Scan for the cell matching the given text and deliver its (x, y) coordinate at center. 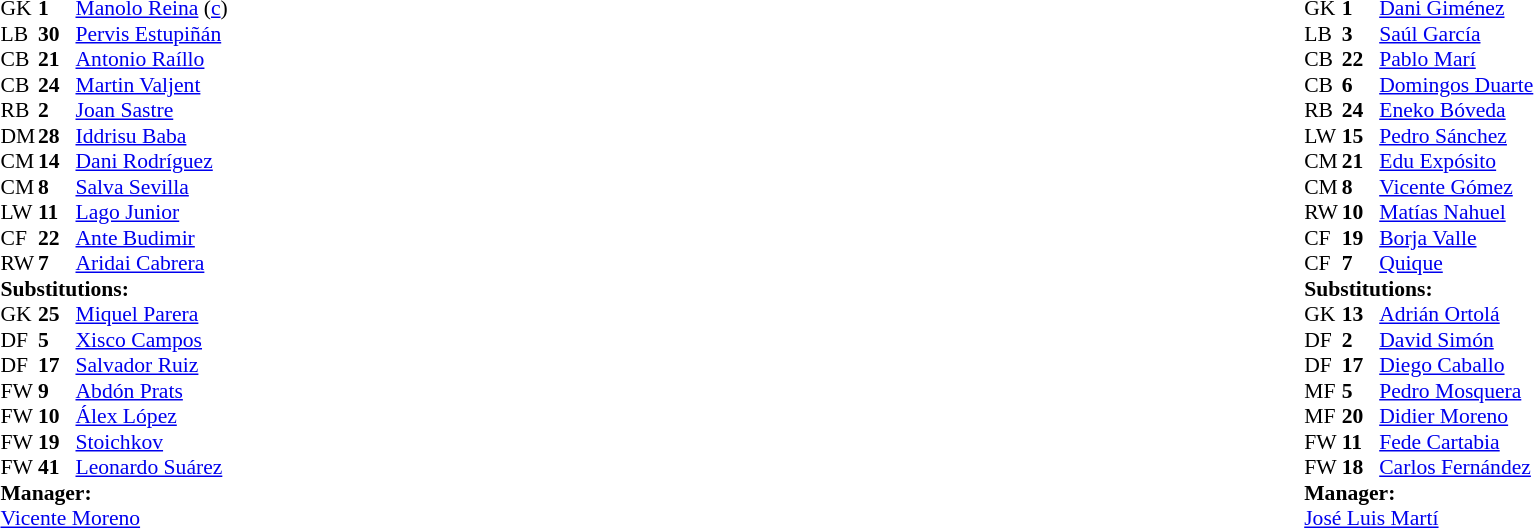
Stoichkov (152, 442)
Miquel Parera (152, 315)
Pervis Estupiñán (152, 34)
Martin Valjent (152, 85)
Eneko Bóveda (1456, 111)
Saúl García (1456, 34)
14 (57, 161)
Quique (1456, 263)
Salva Sevilla (152, 187)
30 (57, 34)
Ante Budimir (152, 238)
Lago Junior (152, 213)
Matías Nahuel (1456, 213)
Carlos Fernández (1456, 467)
Álex López (152, 417)
Dani Rodríguez (152, 161)
Aridai Cabrera (152, 263)
Antonio Raíllo (152, 59)
Pedro Sánchez (1456, 136)
3 (1361, 34)
13 (1361, 315)
Xisco Campos (152, 340)
18 (1361, 467)
Leonardo Suárez (152, 467)
Pedro Mosquera (1456, 391)
9 (57, 391)
Abdón Prats (152, 391)
Borja Valle (1456, 238)
20 (1361, 417)
DM (19, 136)
Iddrisu Baba (152, 136)
6 (1361, 85)
Vicente Gómez (1456, 187)
15 (1361, 136)
Didier Moreno (1456, 417)
Diego Caballo (1456, 365)
Adrián Ortolá (1456, 315)
Fede Cartabia (1456, 442)
David Simón (1456, 340)
Edu Expósito (1456, 161)
25 (57, 315)
Domingos Duarte (1456, 85)
41 (57, 467)
Pablo Marí (1456, 59)
28 (57, 136)
Salvador Ruiz (152, 365)
Joan Sastre (152, 111)
